Locate the cell with the specified text and output its [x, y] center coordinate. 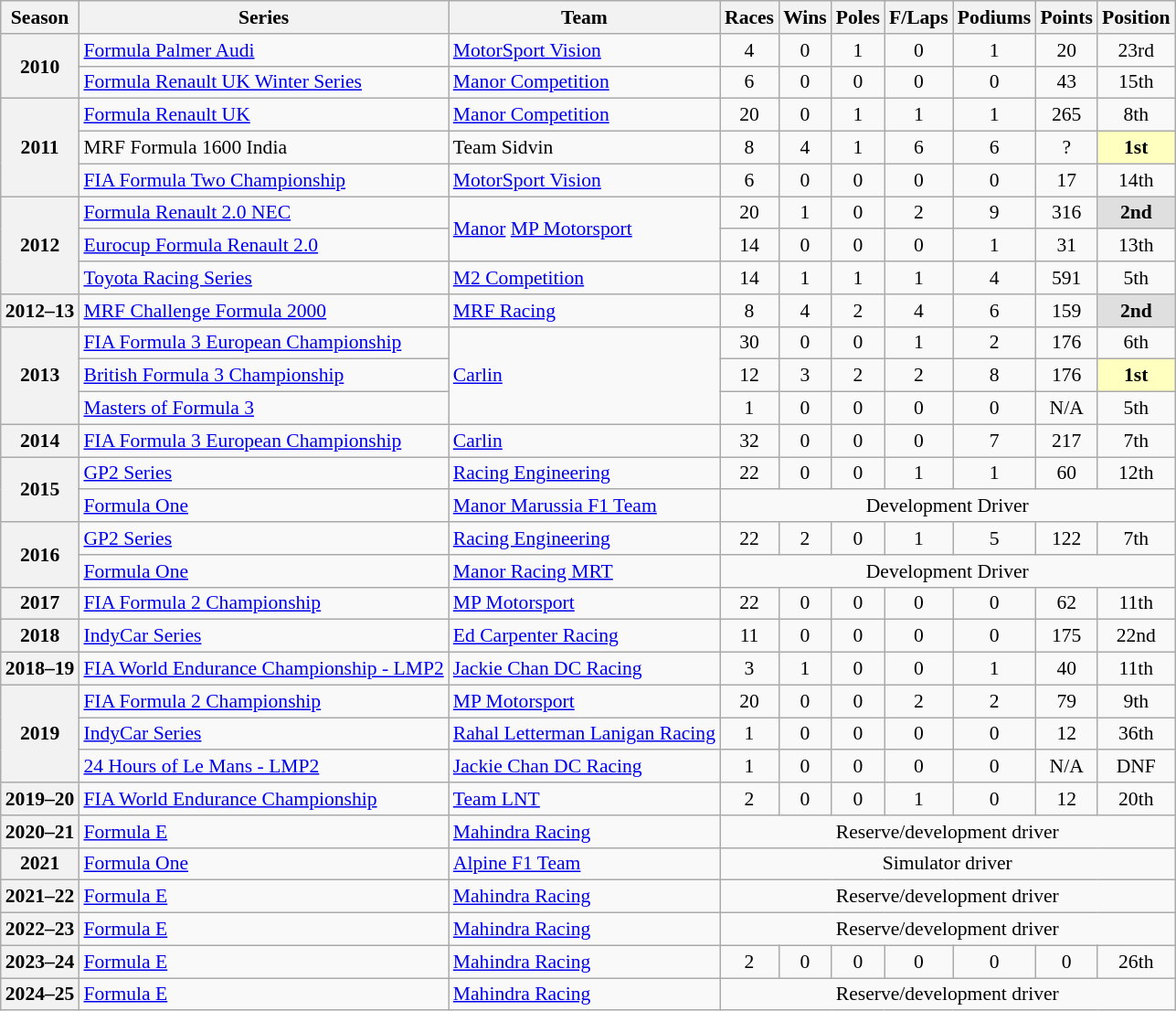
British Formula 3 Championship [263, 376]
79 [1066, 701]
17 [1066, 180]
26th [1136, 962]
62 [1066, 603]
Manor Racing MRT [585, 571]
Series [263, 17]
316 [1066, 213]
F/Laps [919, 17]
Season [40, 17]
Formula Renault UK Winter Series [263, 82]
2024–25 [40, 995]
2016 [40, 554]
2019 [40, 733]
Team Sidvin [585, 148]
Ed Carpenter Racing [585, 636]
Points [1066, 17]
591 [1066, 278]
30 [749, 343]
FIA Formula Two Championship [263, 180]
Simulator driver [948, 864]
Formula Renault UK [263, 115]
Masters of Formula 3 [263, 409]
DNF [1136, 767]
9 [994, 213]
6th [1136, 343]
12th [1136, 474]
MRF Formula 1600 India [263, 148]
Manor Marussia F1 Team [585, 506]
2012–13 [40, 311]
MRF Racing [585, 311]
217 [1066, 441]
Eurocup Formula Renault 2.0 [263, 246]
175 [1066, 636]
31 [1066, 246]
8th [1136, 115]
Position [1136, 17]
2019–20 [40, 799]
Wins [805, 17]
Toyota Racing Series [263, 278]
14th [1136, 180]
60 [1066, 474]
7 [994, 441]
2017 [40, 603]
32 [749, 441]
2012 [40, 245]
15th [1136, 82]
M2 Competition [585, 278]
2011 [40, 148]
FIA World Endurance Championship [263, 799]
2023–24 [40, 962]
159 [1066, 311]
Podiums [994, 17]
2018 [40, 636]
40 [1066, 669]
36th [1136, 734]
FIA World Endurance Championship - LMP2 [263, 669]
2022–23 [40, 930]
Alpine F1 Team [585, 864]
23rd [1136, 50]
2015 [40, 490]
20th [1136, 799]
2021 [40, 864]
13th [1136, 246]
2020–21 [40, 832]
Team [585, 17]
2018–19 [40, 669]
? [1066, 148]
122 [1066, 538]
2013 [40, 375]
2010 [40, 66]
5 [994, 538]
265 [1066, 115]
2021–22 [40, 897]
9th [1136, 701]
MRF Challenge Formula 2000 [263, 311]
Formula Palmer Audi [263, 50]
22nd [1136, 636]
2014 [40, 441]
11 [749, 636]
Manor MP Motorsport [585, 229]
24 Hours of Le Mans - LMP2 [263, 767]
Poles [858, 17]
Races [749, 17]
Formula Renault 2.0 NEC [263, 213]
Team LNT [585, 799]
43 [1066, 82]
Rahal Letterman Lanigan Racing [585, 734]
